Determine the [X, Y] coordinate at the center of the cell enclosing the given text.  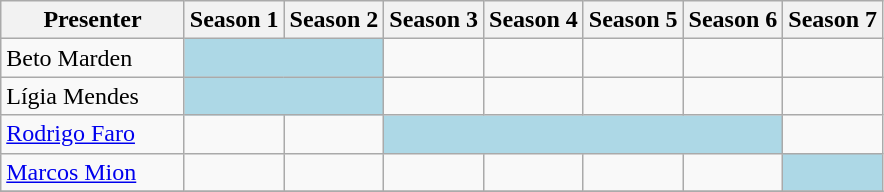
Rodrigo Faro [93, 134]
Season 7 [833, 20]
Season 1 [234, 20]
Season 2 [334, 20]
Beto Marden [93, 58]
Season 4 [534, 20]
Lígia Mendes [93, 96]
Marcos Mion [93, 172]
Season 6 [733, 20]
Presenter [93, 20]
Season 5 [633, 20]
Season 3 [434, 20]
